From the cell containing the given text, extract its center point as (X, Y) coordinate. 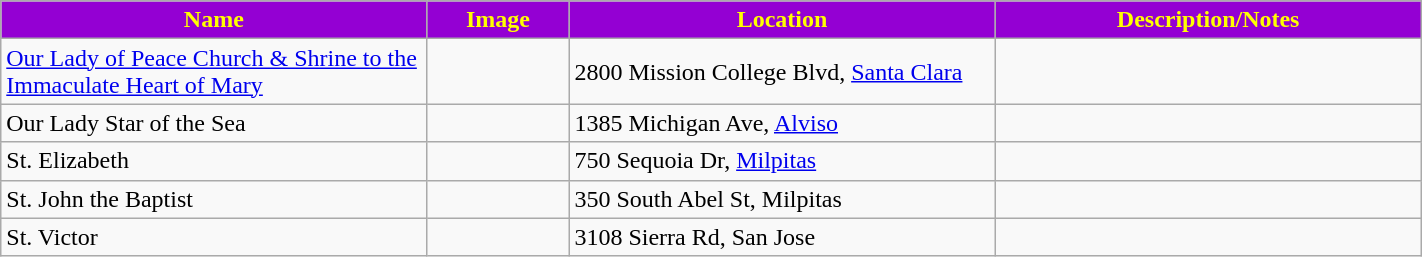
Our Lady Star of the Sea (214, 123)
St. Victor (214, 237)
350 South Abel St, Milpitas (782, 199)
Image (498, 20)
Name (214, 20)
1385 Michigan Ave, Alviso (782, 123)
St. John the Baptist (214, 199)
St. Elizabeth (214, 161)
3108 Sierra Rd, San Jose (782, 237)
Description/Notes (1208, 20)
2800 Mission College Blvd, Santa Clara (782, 72)
Location (782, 20)
750 Sequoia Dr, Milpitas (782, 161)
Our Lady of Peace Church & Shrine to the Immaculate Heart of Mary (214, 72)
